Scan for the cell matching the given text and deliver its (x, y) coordinate at center. 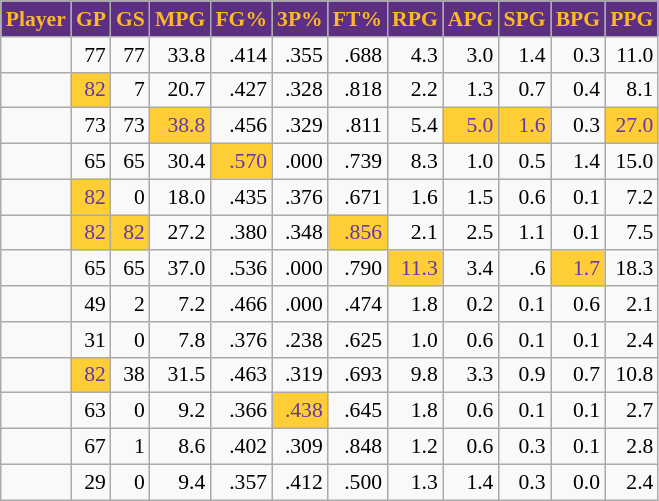
10.8 (632, 375)
37.0 (180, 269)
5.4 (415, 126)
.328 (300, 90)
1.5 (471, 197)
27.0 (632, 126)
.402 (241, 447)
.238 (300, 340)
7.5 (632, 233)
2.8 (632, 447)
18.3 (632, 269)
4.3 (415, 55)
67 (91, 447)
.438 (300, 411)
.671 (358, 197)
.463 (241, 375)
.427 (241, 90)
7.8 (180, 340)
9.2 (180, 411)
.856 (358, 233)
0.0 (578, 482)
.818 (358, 90)
MPG (180, 19)
5.0 (471, 126)
8.1 (632, 90)
.500 (358, 482)
.570 (241, 162)
.366 (241, 411)
11.3 (415, 269)
27.2 (180, 233)
.357 (241, 482)
3.4 (471, 269)
.412 (300, 482)
GP (91, 19)
63 (91, 411)
2.5 (471, 233)
0.4 (578, 90)
30.4 (180, 162)
49 (91, 304)
38.8 (180, 126)
.688 (358, 55)
.474 (358, 304)
GS (130, 19)
2.7 (632, 411)
9.8 (415, 375)
.536 (241, 269)
.319 (300, 375)
.625 (358, 340)
3P% (300, 19)
38 (130, 375)
0.9 (524, 375)
FG% (241, 19)
11.0 (632, 55)
BPG (578, 19)
.790 (358, 269)
8.3 (415, 162)
29 (91, 482)
18.0 (180, 197)
.355 (300, 55)
.380 (241, 233)
20.7 (180, 90)
0.2 (471, 304)
.645 (358, 411)
.811 (358, 126)
.329 (300, 126)
3.0 (471, 55)
3.3 (471, 375)
.739 (358, 162)
31 (91, 340)
Player (36, 19)
1.7 (578, 269)
PPG (632, 19)
.466 (241, 304)
RPG (415, 19)
.456 (241, 126)
33.8 (180, 55)
.348 (300, 233)
31.5 (180, 375)
.848 (358, 447)
2.2 (415, 90)
7 (130, 90)
15.0 (632, 162)
9.4 (180, 482)
2 (130, 304)
.414 (241, 55)
0.5 (524, 162)
SPG (524, 19)
1.2 (415, 447)
APG (471, 19)
1 (130, 447)
.693 (358, 375)
.6 (524, 269)
FT% (358, 19)
.435 (241, 197)
8.6 (180, 447)
.309 (300, 447)
1.1 (524, 233)
